Pinpoint the cell where the given text exists, returning its (x, y) midpoint coordinate. 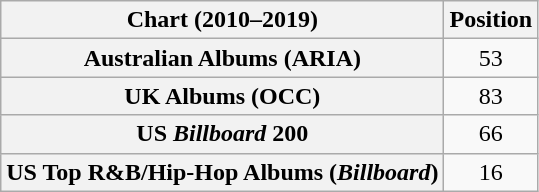
53 (491, 58)
16 (491, 172)
83 (491, 96)
66 (491, 134)
US Billboard 200 (222, 134)
Australian Albums (ARIA) (222, 58)
Chart (2010–2019) (222, 20)
Position (491, 20)
US Top R&B/Hip-Hop Albums (Billboard) (222, 172)
UK Albums (OCC) (222, 96)
